Determine the (X, Y) coordinate at the center of the cell enclosing the given text.  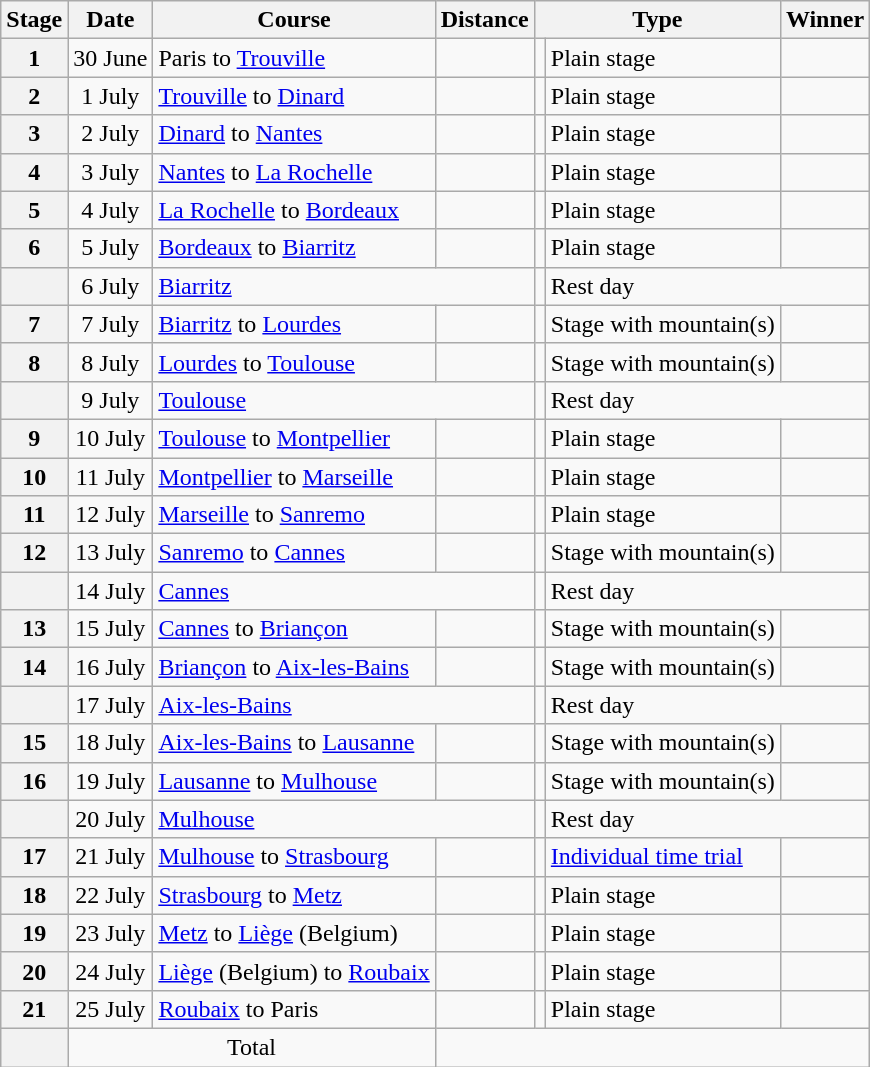
Aix-les-Bains (344, 705)
Course (294, 20)
6 July (110, 286)
Roubaix to Paris (294, 1009)
Mulhouse to Strasbourg (294, 857)
Lourdes to Toulouse (294, 362)
Nantes to La Rochelle (294, 172)
11 July (110, 477)
Toulouse to Montpellier (294, 438)
2 July (110, 134)
9 (34, 438)
Sanremo to Cannes (294, 553)
Marseille to Sanremo (294, 515)
Toulouse (344, 400)
5 (34, 210)
9 July (110, 400)
2 (34, 96)
17 (34, 857)
25 July (110, 1009)
21 July (110, 857)
Aix-les-Bains to Lausanne (294, 743)
12 (34, 553)
17 July (110, 705)
Distance (484, 20)
Trouville to Dinard (294, 96)
10 (34, 477)
23 July (110, 933)
13 July (110, 553)
Cannes (344, 591)
30 June (110, 58)
Stage (34, 20)
Individual time trial (662, 857)
Dinard to Nantes (294, 134)
Lausanne to Mulhouse (294, 781)
Biarritz to Lourdes (294, 324)
8 (34, 362)
Biarritz (344, 286)
18 July (110, 743)
8 July (110, 362)
7 (34, 324)
Winner (824, 20)
21 (34, 1009)
15 July (110, 629)
20 July (110, 819)
19 (34, 933)
13 (34, 629)
14 July (110, 591)
3 July (110, 172)
Montpellier to Marseille (294, 477)
Briançon to Aix-les-Bains (294, 667)
18 (34, 895)
Cannes to Briançon (294, 629)
Type (657, 20)
22 July (110, 895)
La Rochelle to Bordeaux (294, 210)
16 July (110, 667)
Metz to Liège (Belgium) (294, 933)
15 (34, 743)
1 (34, 58)
24 July (110, 971)
Date (110, 20)
Paris to Trouville (294, 58)
11 (34, 515)
1 July (110, 96)
12 July (110, 515)
4 (34, 172)
3 (34, 134)
Mulhouse (344, 819)
6 (34, 248)
Bordeaux to Biarritz (294, 248)
19 July (110, 781)
7 July (110, 324)
Total (252, 1047)
5 July (110, 248)
16 (34, 781)
Liège (Belgium) to Roubaix (294, 971)
14 (34, 667)
4 July (110, 210)
10 July (110, 438)
Strasbourg to Metz (294, 895)
20 (34, 971)
